Output the (X, Y) coordinate of the center of the cell containing the given text.  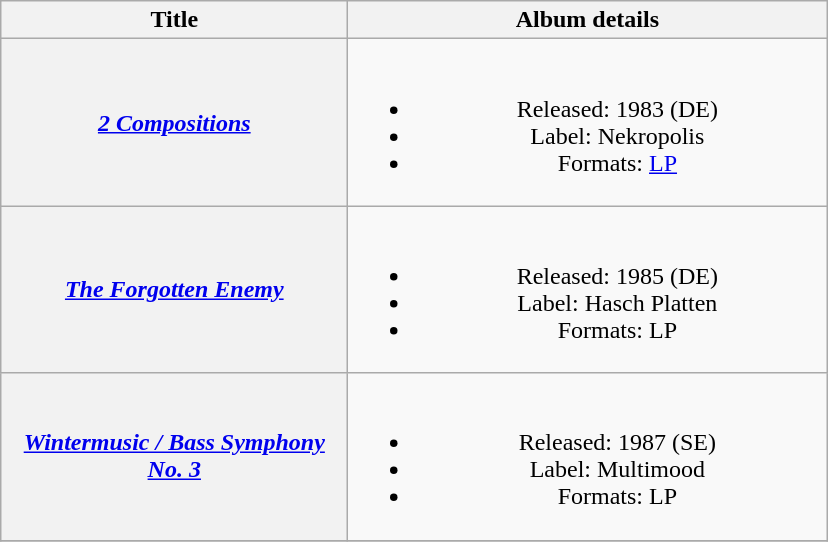
Wintermusic / Bass Symphony No. 3 (174, 456)
Released: 1987 (SE)Label: MultimoodFormats: LP (588, 456)
Released: 1983 (DE)Label: NekropolisFormats: LP (588, 122)
2 Compositions (174, 122)
Album details (588, 20)
Title (174, 20)
The Forgotten Enemy (174, 290)
Released: 1985 (DE)Label: Hasch PlattenFormats: LP (588, 290)
